Find where the given text appears and provide that cell's center as (X, Y) coordinate. 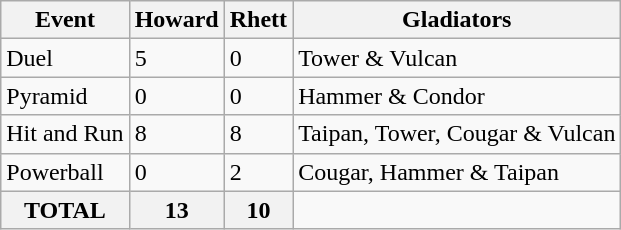
Gladiators (457, 20)
Rhett (258, 20)
Duel (65, 58)
Howard (176, 20)
Hammer & Condor (457, 96)
Hit and Run (65, 134)
Pyramid (65, 96)
13 (176, 210)
2 (258, 172)
Cougar, Hammer & Taipan (457, 172)
Tower & Vulcan (457, 58)
10 (258, 210)
Powerball (65, 172)
Event (65, 20)
Taipan, Tower, Cougar & Vulcan (457, 134)
TOTAL (65, 210)
5 (176, 58)
